Pinpoint the cell where the given text exists, returning its [x, y] midpoint coordinate. 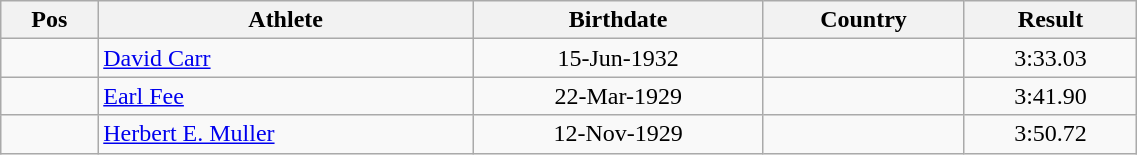
Birthdate [618, 20]
Result [1050, 20]
David Carr [286, 58]
3:50.72 [1050, 134]
Athlete [286, 20]
Pos [50, 20]
Herbert E. Muller [286, 134]
12-Nov-1929 [618, 134]
22-Mar-1929 [618, 96]
Country [864, 20]
3:33.03 [1050, 58]
Earl Fee [286, 96]
15-Jun-1932 [618, 58]
3:41.90 [1050, 96]
